From the cell containing the given text, extract its center point as (x, y) coordinate. 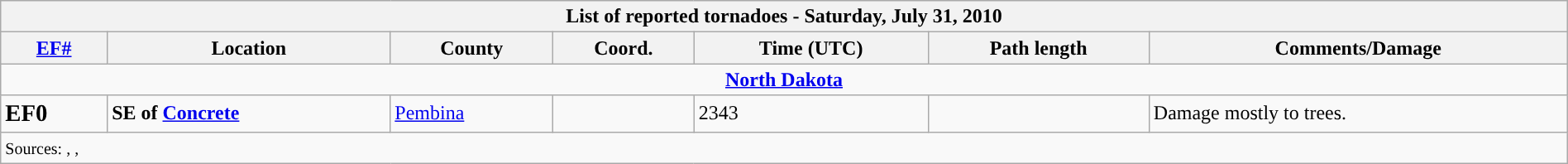
Coord. (624, 48)
Time (UTC) (810, 48)
Damage mostly to trees. (1358, 113)
Comments/Damage (1358, 48)
EF0 (55, 113)
List of reported tornadoes - Saturday, July 31, 2010 (784, 17)
Location (249, 48)
North Dakota (784, 80)
Path length (1039, 48)
2343 (810, 113)
Sources: , , (784, 147)
EF# (55, 48)
Pembina (471, 113)
SE of Concrete (249, 113)
County (471, 48)
